Provide the (x, y) coordinate of the cell's center where the given text is located.  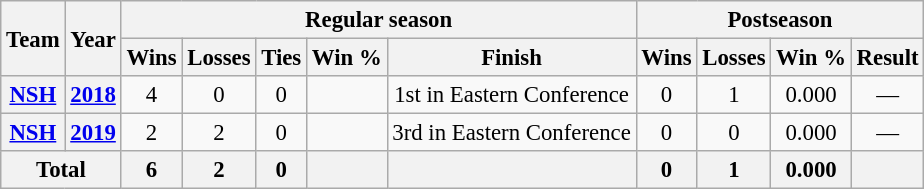
1st in Eastern Conference (512, 95)
Year (93, 38)
2019 (93, 133)
Finish (512, 58)
Postseason (780, 20)
Total (61, 170)
Team (33, 38)
Regular season (378, 20)
6 (152, 170)
3rd in Eastern Conference (512, 133)
Ties (282, 58)
4 (152, 95)
Result (888, 58)
2018 (93, 95)
